Pinpoint the cell where the given text exists, returning its [x, y] midpoint coordinate. 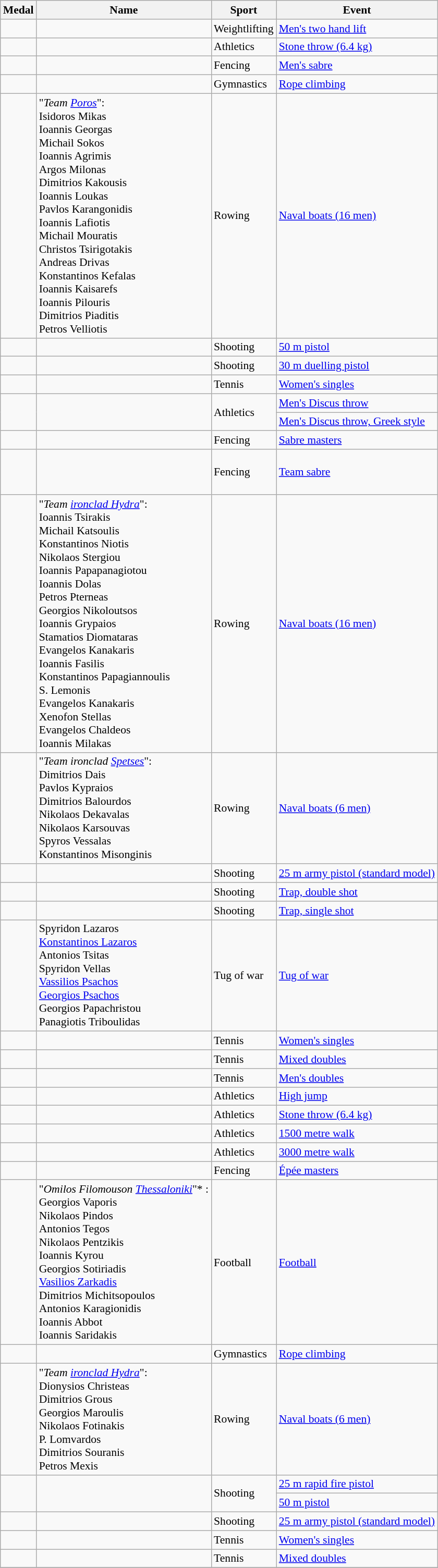
3000 metre walk [357, 1152]
Men's doubles [357, 1078]
30 m duelling pistol [357, 366]
1500 metre walk [357, 1134]
"Team ironclad Hydra":Dionysios ChristeasDimitrios GrousGeorgios MaroulisNikolaos FotinakisP. LomvardosDimitrios SouranisPetros Mexis [124, 1419]
Spyridon LazarosKonstantinos LazarosAntonios TsitasSpyridon VellasVassilios PsachosGeorgios PsachosGeorgios PapachristouPanagiotis Triboulidas [124, 975]
Sport [244, 10]
Épée masters [357, 1171]
Trap, single shot [357, 911]
Men's two hand lift [357, 29]
Weightlifting [244, 29]
"Team ironclad Spetses":Dimitrios DaisPavlos KypraiosDimitrios BalourdosNikolaos DekavalasNikolaos KarsouvasSpyros VessalasKonstantinos Misonginis [124, 808]
Trap, double shot [357, 892]
Men's Discus throw, Greek style [357, 422]
High jump [357, 1096]
Team sabre [357, 472]
Men's Discus throw [357, 403]
Medal [19, 10]
Men's sabre [357, 66]
Event [357, 10]
25 m rapid fire pistol [357, 1484]
Sabre masters [357, 440]
Name [124, 10]
